From the cell containing the given text, extract its center point as (X, Y) coordinate. 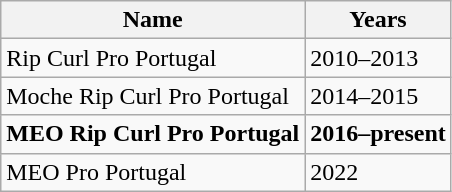
MEO Pro Portugal (153, 172)
Moche Rip Curl Pro Portugal (153, 96)
2014–2015 (378, 96)
Name (153, 20)
MEO Rip Curl Pro Portugal (153, 134)
Rip Curl Pro Portugal (153, 58)
2010–2013 (378, 58)
Years (378, 20)
2016–present (378, 134)
2022 (378, 172)
